Extract the (x, y) coordinate from the center of the cell holding the provided text.  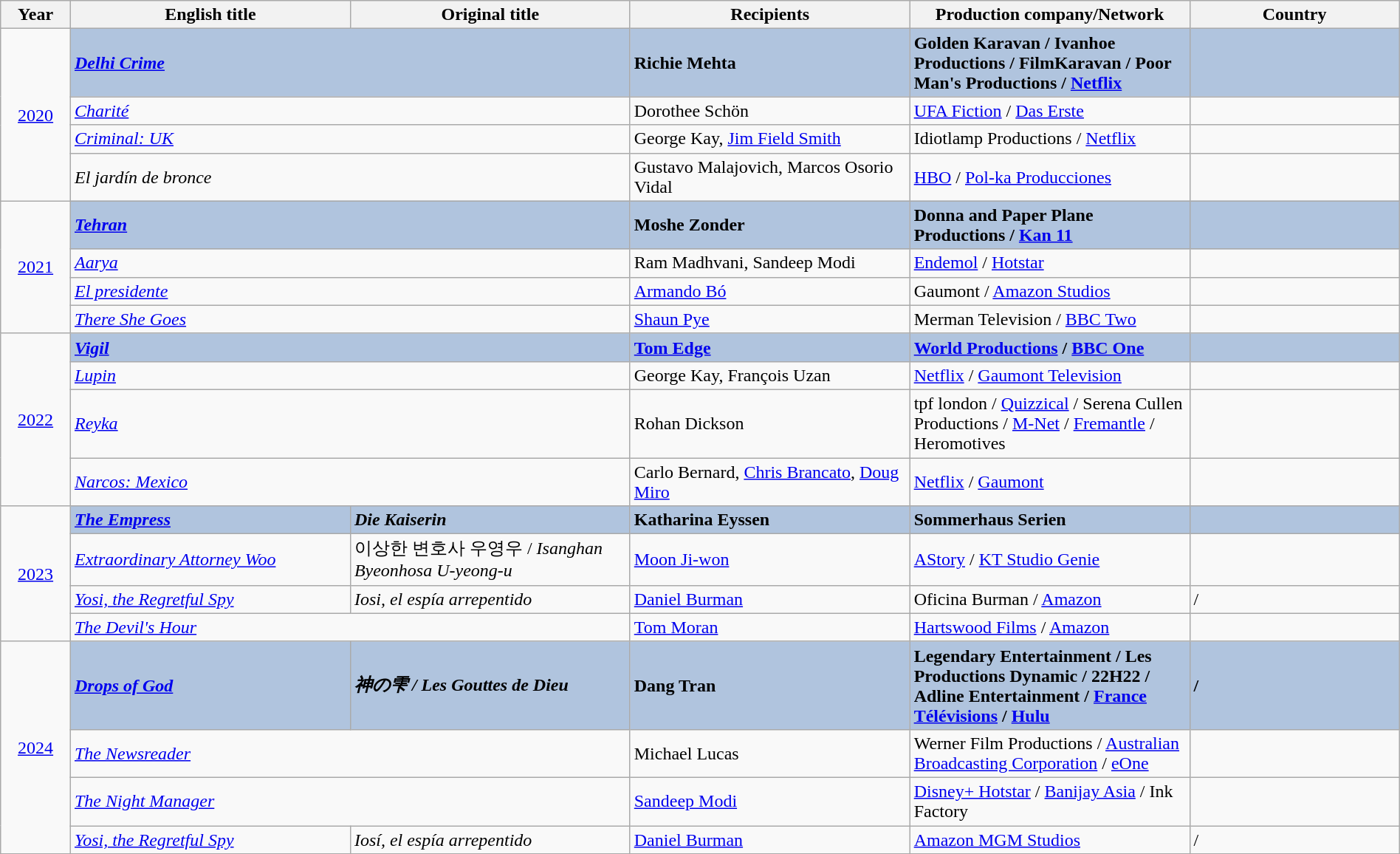
Hartswood Films / Amazon (1050, 627)
World Productions / BBC One (1050, 347)
The Newsreader (350, 754)
George Kay, Jim Field Smith (769, 139)
Moshe Zonder (769, 225)
There She Goes (350, 319)
Original title (490, 15)
Netflix / Gaumont Television (1050, 375)
이상한 변호사 우영우 / Isanghan Byeonhosa U-yeong-u (490, 560)
Criminal: UK (350, 139)
Moon Ji-won (769, 560)
Katharina Eyssen (769, 520)
Sommerhaus Serien (1050, 520)
Donna and Paper Plane Productions / Kan 11 (1050, 225)
Michael Lucas (769, 754)
The Night Manager (350, 801)
Charité (350, 111)
Netflix / Gaumont (1050, 482)
Tehran (350, 225)
Recipients (769, 15)
Gustavo Malajovich, Marcos Osorio Vidal (769, 177)
Shaun Pye (769, 319)
Lupin (350, 375)
Oficina Burman / Amazon (1050, 599)
Narcos: Mexico (350, 482)
Endemol / Hotstar (1050, 263)
Iosí, el espía arrepentido (490, 840)
tpf london / Quizzical / Serena Cullen Productions / M-Net / Fremantle / Heromotives (1050, 423)
Werner Film Productions / Australian Broadcasting Corporation / eOne (1050, 754)
George Kay, François Uzan (769, 375)
Legendary Entertainment / Les Productions Dynamic / 22H22 / Adline Entertainment / France Télévisions / Hulu (1050, 686)
Merman Television / BBC Two (1050, 319)
神の雫 / Les Gouttes de Dieu (490, 686)
Sandeep Modi (769, 801)
2022 (35, 420)
Tom Edge (769, 347)
Rohan Dickson (769, 423)
The Devil's Hour (350, 627)
Idiotlamp Productions / Netflix (1050, 139)
2024 (35, 748)
Year (35, 15)
Amazon MGM Studios (1050, 840)
Golden Karavan / Ivanhoe Productions / FilmKaravan / Poor Man's Productions / Netflix (1050, 63)
The Empress (210, 520)
Armando Bó (769, 291)
Delhi Crime (350, 63)
Country (1294, 15)
El jardín de bronce (350, 177)
Die Kaiserin (490, 520)
Extraordinary Attorney Woo (210, 560)
UFA Fiction / Das Erste (1050, 111)
Ram Madhvani, Sandeep Modi (769, 263)
Tom Moran (769, 627)
2020 (35, 115)
Vigil (350, 347)
Iosi, el espía arrepentido (490, 599)
El presidente (350, 291)
English title (210, 15)
HBO / Pol-ka Producciones (1050, 177)
Production company/Network (1050, 15)
Dang Tran (769, 686)
Carlo Bernard, Chris Brancato, Doug Miro (769, 482)
AStory / KT Studio Genie (1050, 560)
Gaumont / Amazon Studios (1050, 291)
Richie Mehta (769, 63)
Dorothee Schön (769, 111)
2023 (35, 574)
Drops of God (210, 686)
Disney+ Hotstar / Banijay Asia / Ink Factory (1050, 801)
Reyka (350, 423)
Aarya (350, 263)
2021 (35, 267)
